Locate the cell with the specified text and output its [X, Y] center coordinate. 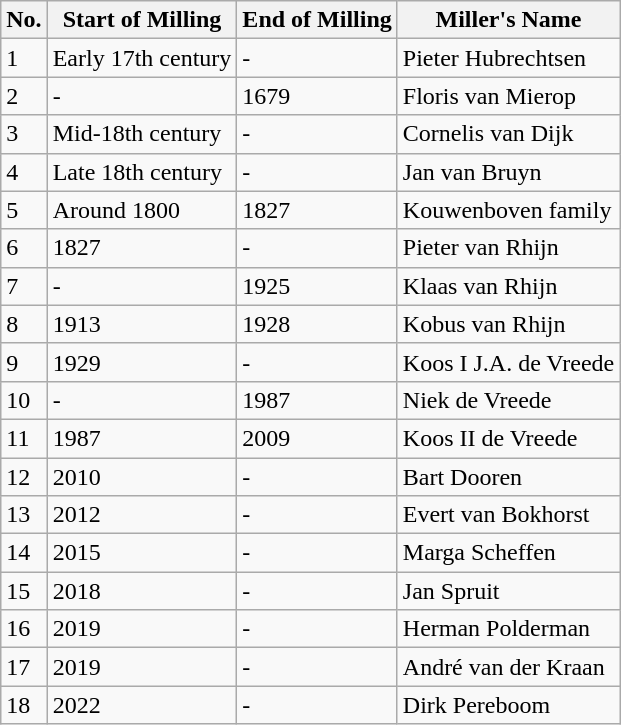
2010 [142, 477]
8 [24, 324]
Start of Milling [142, 20]
Pieter van Rhijn [508, 248]
9 [24, 362]
17 [24, 667]
14 [24, 553]
2012 [142, 515]
Kouwenboven family [508, 210]
10 [24, 400]
4 [24, 172]
6 [24, 248]
No. [24, 20]
André van der Kraan [508, 667]
16 [24, 629]
7 [24, 286]
Niek de Vreede [508, 400]
Evert van Bokhorst [508, 515]
Mid-18th century [142, 134]
2018 [142, 591]
Jan Spruit [508, 591]
2022 [142, 705]
Dirk Pereboom [508, 705]
1925 [317, 286]
Miller's Name [508, 20]
Floris van Mierop [508, 96]
1929 [142, 362]
2009 [317, 438]
11 [24, 438]
Bart Dooren [508, 477]
Early 17th century [142, 58]
13 [24, 515]
3 [24, 134]
Cornelis van Dijk [508, 134]
Jan van Bruyn [508, 172]
15 [24, 591]
End of Milling [317, 20]
Herman Polderman [508, 629]
Around 1800 [142, 210]
5 [24, 210]
1679 [317, 96]
Pieter Hubrechtsen [508, 58]
Koos II de Vreede [508, 438]
18 [24, 705]
1 [24, 58]
1928 [317, 324]
Kobus van Rhijn [508, 324]
2015 [142, 553]
Late 18th century [142, 172]
Marga Scheffen [508, 553]
2 [24, 96]
Klaas van Rhijn [508, 286]
12 [24, 477]
1913 [142, 324]
Koos I J.A. de Vreede [508, 362]
